Output the (X, Y) coordinate of the center of the cell containing the given text.  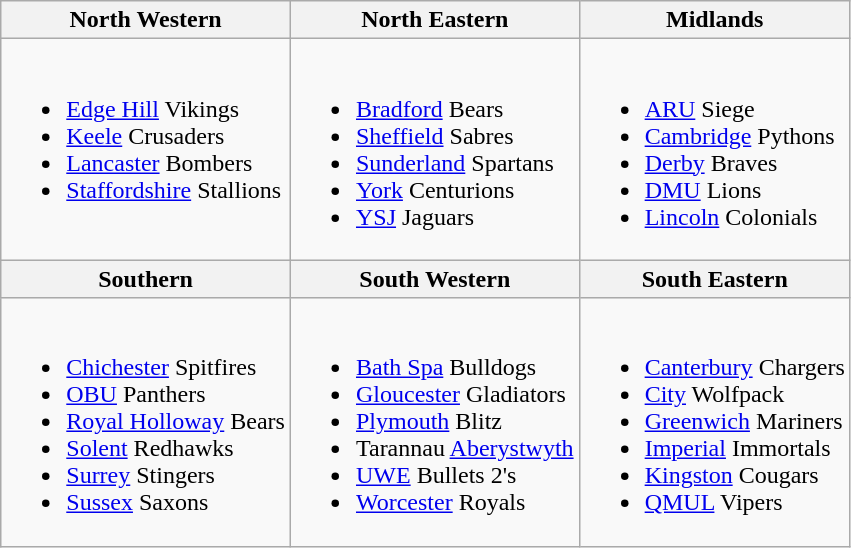
Chichester SpitfiresOBU PanthersRoyal Holloway BearsSolent RedhawksSurrey StingersSussex Saxons (146, 422)
Edge Hill VikingsKeele CrusadersLancaster BombersStaffordshire Stallions (146, 150)
Canterbury ChargersCity WolfpackGreenwich MarinersImperial ImmortalsKingston CougarsQMUL Vipers (714, 422)
South Eastern (714, 279)
Bath Spa BulldogsGloucester GladiatorsPlymouth BlitzTarannau AberystwythUWE Bullets 2'sWorcester Royals (434, 422)
North Eastern (434, 20)
Midlands (714, 20)
Bradford BearsSheffield SabresSunderland SpartansYork CenturionsYSJ Jaguars (434, 150)
ARU SiegeCambridge PythonsDerby BravesDMU LionsLincoln Colonials (714, 150)
Southern (146, 279)
North Western (146, 20)
South Western (434, 279)
